Detect which cell encompasses the target text, then output its [X, Y] center coordinate. 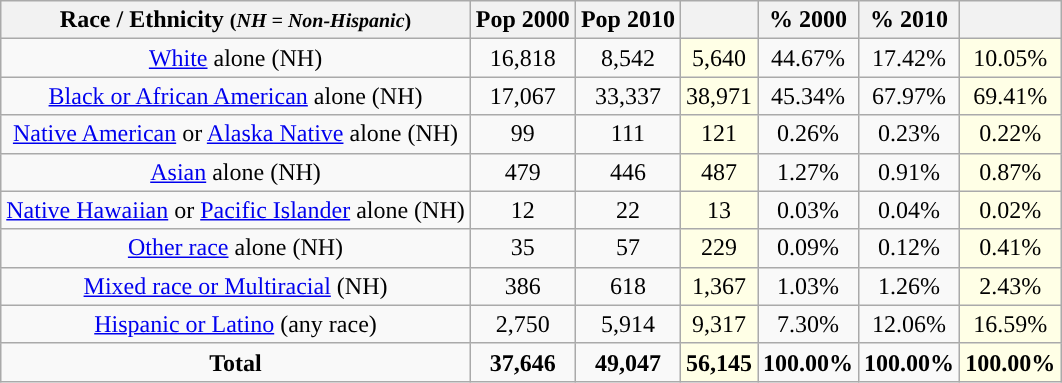
12 [522, 210]
111 [628, 134]
1.26% [910, 286]
45.34% [808, 96]
2,750 [522, 324]
% 2000 [808, 20]
Asian alone (NH) [236, 172]
Pop 2000 [522, 20]
% 2010 [910, 20]
17.42% [910, 58]
121 [718, 134]
Mixed race or Multiracial (NH) [236, 286]
Pop 2010 [628, 20]
8,542 [628, 58]
37,646 [522, 362]
0.09% [808, 248]
0.04% [910, 210]
35 [522, 248]
Black or African American alone (NH) [236, 96]
9,317 [718, 324]
0.23% [910, 134]
0.41% [1010, 248]
Native Hawaiian or Pacific Islander alone (NH) [236, 210]
0.03% [808, 210]
49,047 [628, 362]
Total [236, 362]
White alone (NH) [236, 58]
99 [522, 134]
12.06% [910, 324]
0.91% [910, 172]
5,914 [628, 324]
57 [628, 248]
44.67% [808, 58]
16.59% [1010, 324]
618 [628, 286]
0.02% [1010, 210]
67.97% [910, 96]
386 [522, 286]
0.12% [910, 248]
479 [522, 172]
1.27% [808, 172]
56,145 [718, 362]
1,367 [718, 286]
0.26% [808, 134]
22 [628, 210]
33,337 [628, 96]
0.22% [1010, 134]
17,067 [522, 96]
69.41% [1010, 96]
2.43% [1010, 286]
Hispanic or Latino (any race) [236, 324]
229 [718, 248]
Native American or Alaska Native alone (NH) [236, 134]
38,971 [718, 96]
Race / Ethnicity (NH = Non-Hispanic) [236, 20]
5,640 [718, 58]
10.05% [1010, 58]
Other race alone (NH) [236, 248]
1.03% [808, 286]
446 [628, 172]
13 [718, 210]
0.87% [1010, 172]
16,818 [522, 58]
7.30% [808, 324]
487 [718, 172]
